Extract the [X, Y] coordinate from the center of the cell holding the provided text.  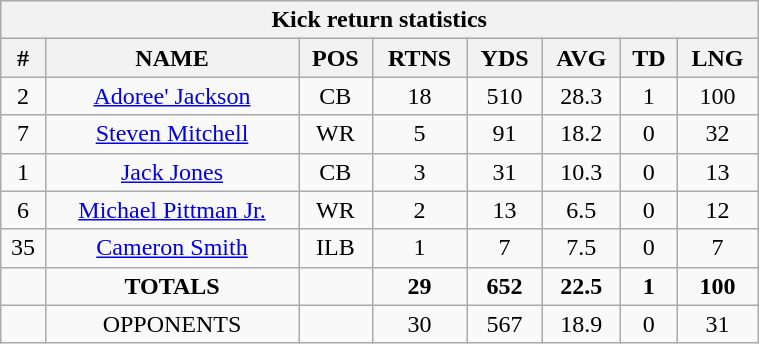
29 [420, 286]
18.9 [581, 324]
AVG [581, 58]
12 [718, 210]
YDS [504, 58]
Cameron Smith [172, 248]
RTNS [420, 58]
TD [648, 58]
TOTALS [172, 286]
91 [504, 134]
22.5 [581, 286]
6.5 [581, 210]
32 [718, 134]
Steven Mitchell [172, 134]
POS [336, 58]
Michael Pittman Jr. [172, 210]
7.5 [581, 248]
Jack Jones [172, 172]
35 [24, 248]
# [24, 58]
Kick return statistics [380, 20]
Adoree' Jackson [172, 96]
652 [504, 286]
ILB [336, 248]
567 [504, 324]
10.3 [581, 172]
18 [420, 96]
5 [420, 134]
OPPONENTS [172, 324]
3 [420, 172]
28.3 [581, 96]
6 [24, 210]
LNG [718, 58]
30 [420, 324]
510 [504, 96]
NAME [172, 58]
18.2 [581, 134]
